Capture the cell that displays the provided text and extract its [x, y] central coordinate. 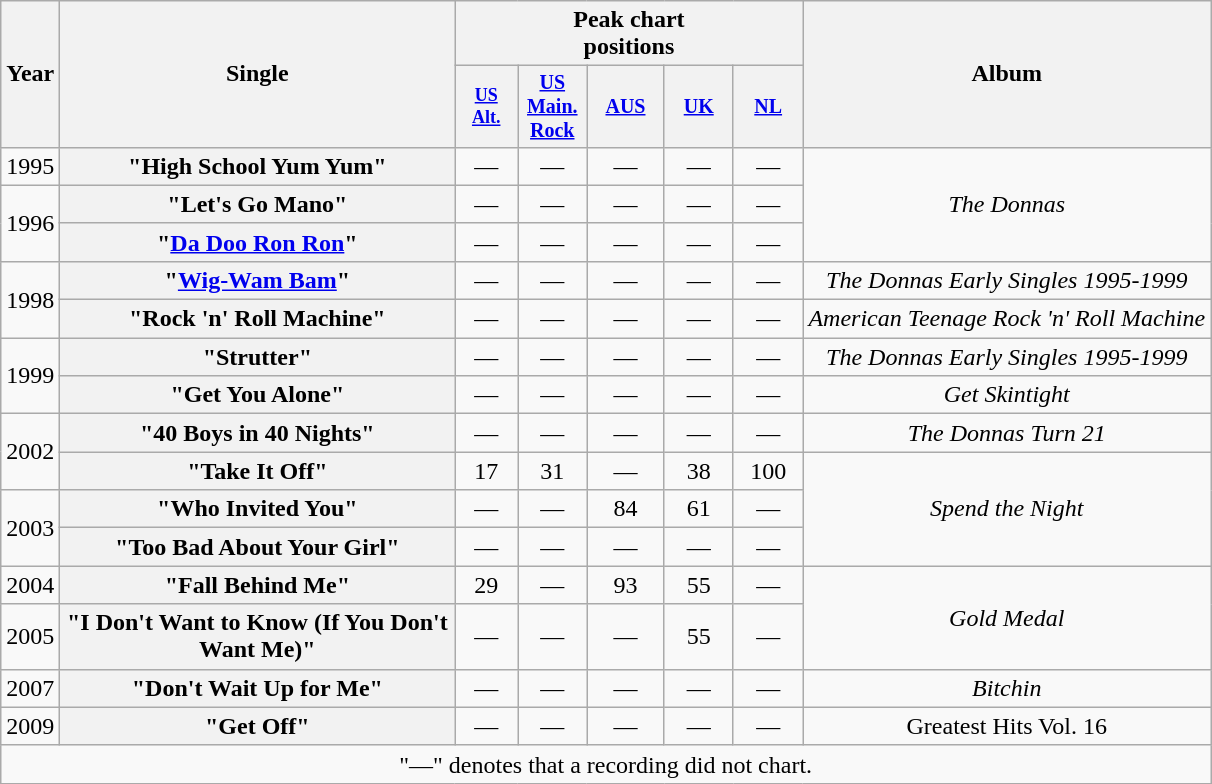
Album [1007, 74]
100 [768, 471]
Bitchin [1007, 688]
93 [626, 585]
The Donnas [1007, 204]
UK [698, 106]
2002 [30, 452]
1995 [30, 166]
Get Skintight [1007, 395]
"Don't Wait Up for Me" [258, 688]
Spend the Night [1007, 509]
Peak chartpositions [629, 34]
American Teenage Rock 'n' Roll Machine [1007, 319]
29 [486, 585]
2005 [30, 636]
38 [698, 471]
AUS [626, 106]
2003 [30, 528]
2004 [30, 585]
"Get You Alone" [258, 395]
"Let's Go Mano" [258, 204]
USAlt. [486, 106]
"High School Yum Yum" [258, 166]
The Donnas Turn 21 [1007, 433]
NL [768, 106]
Greatest Hits Vol. 16 [1007, 726]
61 [698, 509]
31 [552, 471]
1999 [30, 376]
"Da Doo Ron Ron" [258, 242]
2007 [30, 688]
"40 Boys in 40 Nights" [258, 433]
Gold Medal [1007, 618]
"Rock 'n' Roll Machine" [258, 319]
"Take It Off" [258, 471]
Single [258, 74]
1996 [30, 223]
"Fall Behind Me" [258, 585]
"—" denotes that a recording did not chart. [606, 764]
84 [626, 509]
"Strutter" [258, 357]
"Who Invited You" [258, 509]
USMain.Rock [552, 106]
17 [486, 471]
1998 [30, 299]
"Too Bad About Your Girl" [258, 547]
"Wig-Wam Bam" [258, 280]
"I Don't Want to Know (If You Don't Want Me)" [258, 636]
"Get Off" [258, 726]
Year [30, 74]
2009 [30, 726]
